Search for the cell housing the specified text and yield its (x, y) center coordinate. 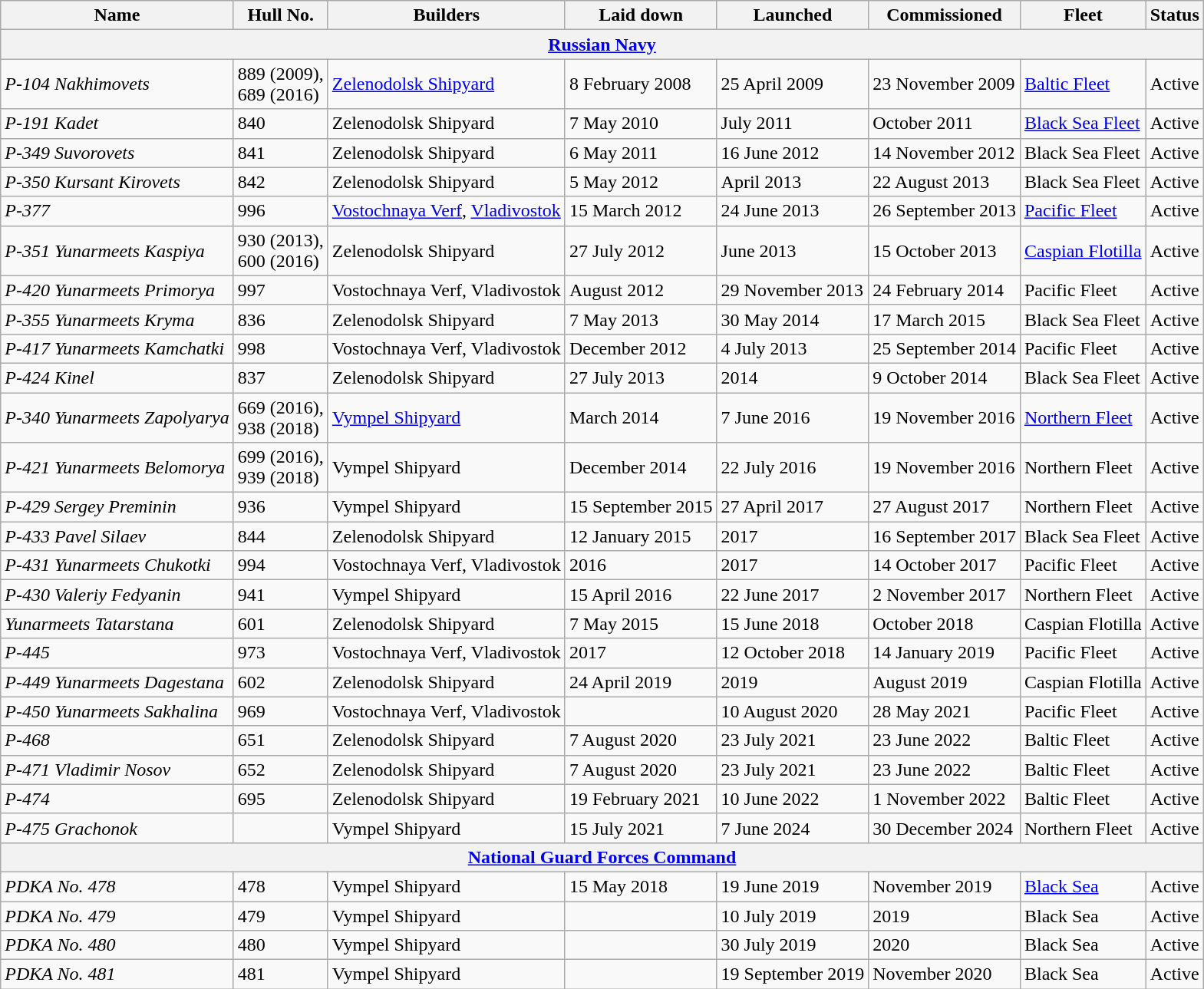
12 October 2018 (793, 653)
5 May 2012 (641, 182)
842 (281, 182)
PDKA No. 480 (117, 945)
669 (2016),938 (2018) (281, 417)
652 (281, 770)
15 April 2016 (641, 595)
23 November 2009 (945, 84)
2 November 2017 (945, 595)
29 November 2013 (793, 290)
Yunarmeets Tatarstana (117, 624)
994 (281, 565)
P-377 (117, 211)
2014 (793, 377)
November 2020 (945, 974)
15 September 2015 (641, 507)
837 (281, 377)
844 (281, 536)
P-433 Pavel Silaev (117, 536)
22 July 2016 (793, 468)
Hull No. (281, 15)
July 2011 (793, 124)
941 (281, 595)
997 (281, 290)
996 (281, 211)
695 (281, 799)
National Guard Forces Command (602, 857)
17 March 2015 (945, 319)
April 2013 (793, 182)
16 June 2012 (793, 153)
P-431 Yunarmeets Chukotki (117, 565)
August 2012 (641, 290)
October 2011 (945, 124)
24 April 2019 (641, 682)
P-471 Vladimir Nosov (117, 770)
478 (281, 886)
P-424 Kinel (117, 377)
P-475 Grachonok (117, 828)
December 2014 (641, 468)
25 September 2014 (945, 348)
P-355 Yunarmeets Kryma (117, 319)
19 June 2019 (793, 886)
699 (2016),939 (2018) (281, 468)
30 May 2014 (793, 319)
7 June 2024 (793, 828)
4 July 2013 (793, 348)
10 June 2022 (793, 799)
998 (281, 348)
March 2014 (641, 417)
Laid down (641, 15)
P-104 Nakhimovets (117, 84)
P-350 Kursant Kirovets (117, 182)
27 April 2017 (793, 507)
June 2013 (793, 250)
479 (281, 915)
836 (281, 319)
27 August 2017 (945, 507)
14 October 2017 (945, 565)
7 May 2015 (641, 624)
P-340 Yunarmeets Zapolyarya (117, 417)
P-450 Yunarmeets Sakhalina (117, 711)
10 August 2020 (793, 711)
973 (281, 653)
30 July 2019 (793, 945)
Launched (793, 15)
19 February 2021 (641, 799)
19 September 2019 (793, 974)
P-191 Kadet (117, 124)
26 September 2013 (945, 211)
480 (281, 945)
Status (1174, 15)
22 June 2017 (793, 595)
15 June 2018 (793, 624)
Builders (447, 15)
14 November 2012 (945, 153)
P-445 (117, 653)
PDKA No. 478 (117, 886)
24 February 2014 (945, 290)
P-351 Yunarmeets Kaspiya (117, 250)
24 June 2013 (793, 211)
7 June 2016 (793, 417)
August 2019 (945, 682)
16 September 2017 (945, 536)
969 (281, 711)
601 (281, 624)
15 October 2013 (945, 250)
PDKA No. 481 (117, 974)
15 July 2021 (641, 828)
8 February 2008 (641, 84)
December 2012 (641, 348)
2020 (945, 945)
14 January 2019 (945, 653)
P-468 (117, 740)
15 March 2012 (641, 211)
November 2019 (945, 886)
Russian Navy (602, 45)
889 (2009),689 (2016) (281, 84)
936 (281, 507)
6 May 2011 (641, 153)
7 May 2013 (641, 319)
28 May 2021 (945, 711)
30 December 2024 (945, 828)
Name (117, 15)
22 August 2013 (945, 182)
930 (2013),600 (2016) (281, 250)
9 October 2014 (945, 377)
2016 (641, 565)
651 (281, 740)
P-449 Yunarmeets Dagestana (117, 682)
841 (281, 153)
P-430 Valeriy Fedyanin (117, 595)
27 July 2013 (641, 377)
481 (281, 974)
12 January 2015 (641, 536)
25 April 2009 (793, 84)
P-420 Yunarmeets Primorya (117, 290)
602 (281, 682)
15 May 2018 (641, 886)
P-429 Sergey Preminin (117, 507)
840 (281, 124)
P-349 Suvorovets (117, 153)
27 July 2012 (641, 250)
PDKA No. 479 (117, 915)
October 2018 (945, 624)
7 May 2010 (641, 124)
P-417 Yunarmeets Kamchatki (117, 348)
P-474 (117, 799)
10 July 2019 (793, 915)
P-421 Yunarmeets Belomorya (117, 468)
1 November 2022 (945, 799)
Commissioned (945, 15)
Fleet (1083, 15)
